Output the (x, y) coordinate of the center of the cell containing the given text.  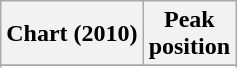
Chart (2010) (72, 34)
Peakposition (189, 34)
